Output the [X, Y] coordinate of the center of the cell containing the given text.  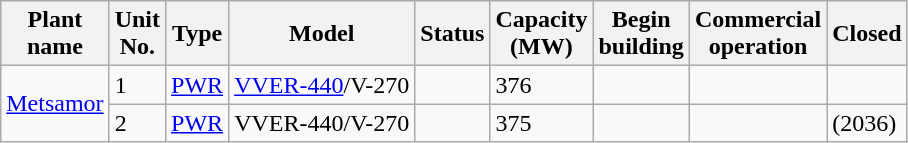
Plantname [55, 34]
(2036) [867, 123]
Type [198, 34]
376 [542, 85]
375 [542, 123]
Metsamor [55, 104]
Status [452, 34]
Capacity(MW) [542, 34]
Closed [867, 34]
2 [137, 123]
Model [322, 34]
UnitNo. [137, 34]
Beginbuilding [641, 34]
Commercialoperation [758, 34]
1 [137, 85]
